Search for the cell housing the specified text and yield its (x, y) center coordinate. 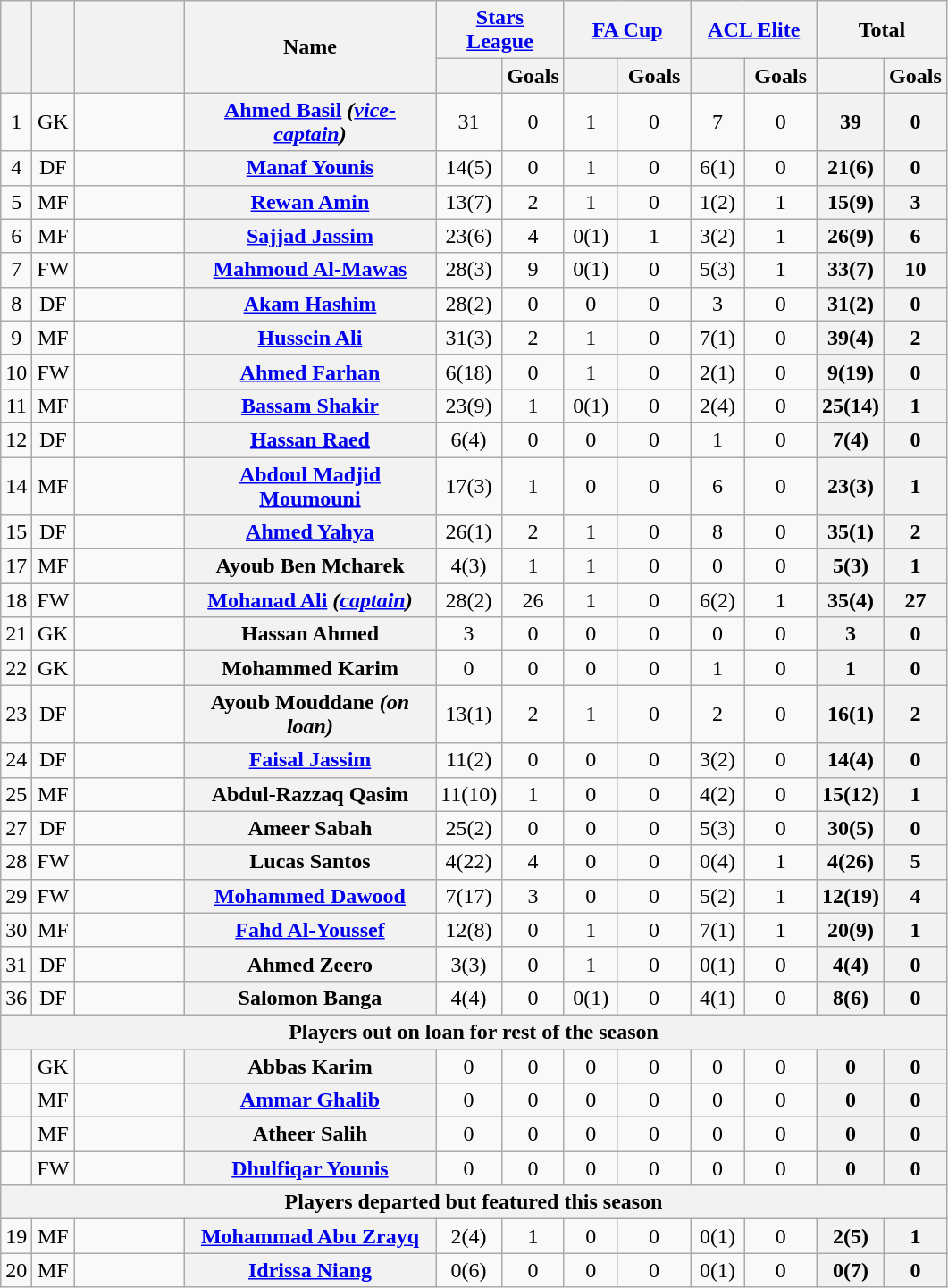
Players departed but featured this season (474, 1202)
39 (851, 121)
23(3) (851, 486)
30(5) (851, 828)
2(5) (851, 1236)
Ahmed Yahya (309, 532)
26(9) (851, 236)
Stars League (500, 30)
Hussein Ali (309, 338)
Abdul-Razzaq Qasim (309, 794)
Total (883, 30)
Mahmoud Al-Mawas (309, 270)
14(5) (469, 168)
Name (309, 46)
19 (16, 1236)
22 (16, 668)
25(2) (469, 828)
Rewan Amin (309, 202)
Ameer Sabah (309, 828)
6(2) (717, 600)
7(4) (851, 439)
Lucas Santos (309, 862)
35(1) (851, 532)
Salomon Banga (309, 998)
Manaf Younis (309, 168)
17 (16, 566)
ACL Elite (754, 30)
18 (16, 600)
Ayoub Mouddane (on loan) (309, 715)
Ammar Ghalib (309, 1100)
4(2) (717, 794)
Ahmed Basil (vice-captain) (309, 121)
Atheer Salih (309, 1134)
33(7) (851, 270)
36 (16, 998)
15(12) (851, 794)
Mohammad Abu Zrayq (309, 1236)
11(2) (469, 760)
5(2) (717, 896)
0(7) (851, 1270)
15(9) (851, 202)
23 (16, 715)
1(2) (717, 202)
28 (16, 862)
35(4) (851, 600)
Abbas Karim (309, 1066)
6(4) (469, 439)
6(18) (469, 372)
Fahd Al-Youssef (309, 930)
15 (16, 532)
13(1) (469, 715)
13(7) (469, 202)
Akam Hashim (309, 304)
Ahmed Farhan (309, 372)
0(4) (717, 862)
20(9) (851, 930)
6(1) (717, 168)
4(22) (469, 862)
39(4) (851, 338)
28(3) (469, 270)
24 (16, 760)
Mohammed Karim (309, 668)
16(1) (851, 715)
Players out on loan for rest of the season (474, 1032)
Hassan Ahmed (309, 634)
Bassam Shakir (309, 406)
14(4) (851, 760)
30 (16, 930)
Ahmed Zeero (309, 964)
Mohanad Ali (captain) (309, 600)
8(6) (851, 998)
17(3) (469, 486)
20 (16, 1270)
Faisal Jassim (309, 760)
2(1) (717, 372)
26(1) (469, 532)
21(6) (851, 168)
Dhulfiqar Younis (309, 1168)
FA Cup (627, 30)
31(2) (851, 304)
26 (533, 600)
3(3) (469, 964)
12(8) (469, 930)
14 (16, 486)
Mohammed Dawood (309, 896)
Ayoub Ben Mcharek (309, 566)
4(3) (469, 566)
12 (16, 439)
11(10) (469, 794)
0(6) (469, 1270)
7(17) (469, 896)
Abdoul Madjid Moumouni (309, 486)
25 (16, 794)
25(14) (851, 406)
29 (16, 896)
Sajjad Jassim (309, 236)
31(3) (469, 338)
23(9) (469, 406)
9(19) (851, 372)
23(6) (469, 236)
12(19) (851, 896)
21 (16, 634)
Hassan Raed (309, 439)
11 (16, 406)
4(26) (851, 862)
Idrissa Niang (309, 1270)
4(1) (717, 998)
